For the text-containing cell, return its midpoint in [x, y] coordinate format. 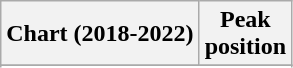
Peakposition [245, 34]
Chart (2018-2022) [100, 34]
